Search for the cell housing the specified text and yield its (X, Y) center coordinate. 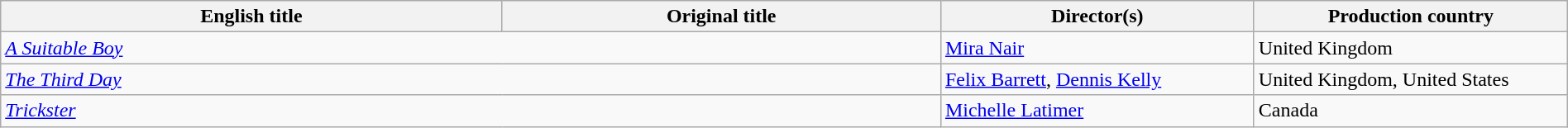
Trickster (471, 111)
The Third Day (471, 79)
Felix Barrett, Dennis Kelly (1097, 79)
Michelle Latimer (1097, 111)
United Kingdom (1411, 48)
A Suitable Boy (471, 48)
Director(s) (1097, 17)
English title (251, 17)
United Kingdom, United States (1411, 79)
Mira Nair (1097, 48)
Canada (1411, 111)
Original title (721, 17)
Production country (1411, 17)
